Output the [x, y] coordinate of the center of the cell containing the given text.  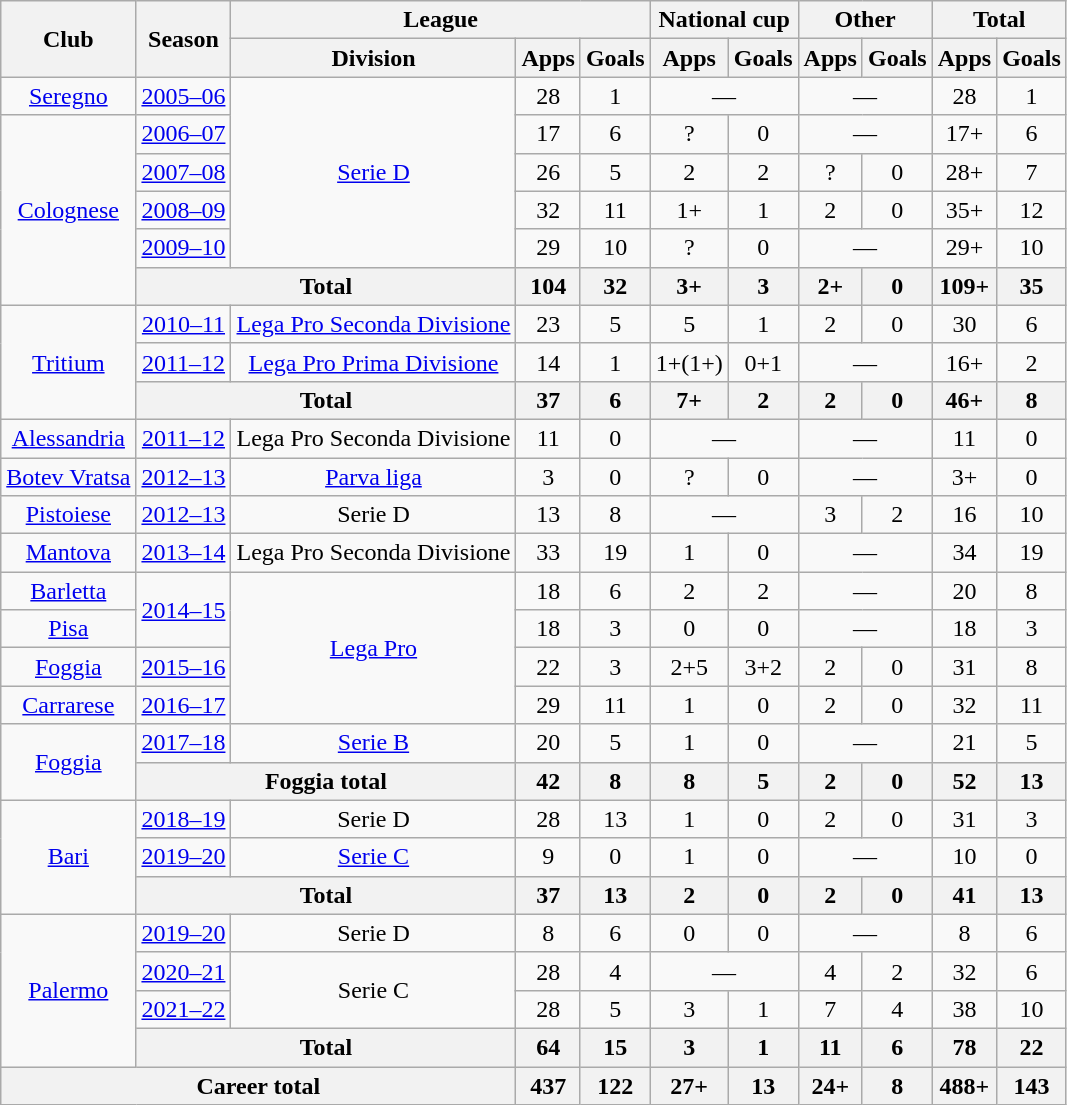
28+ [964, 172]
Barletta [68, 591]
2009–10 [184, 248]
League [440, 20]
Lega Pro [374, 648]
2010–11 [184, 324]
21 [964, 743]
Seregno [68, 96]
2015–16 [184, 667]
2013–14 [184, 553]
437 [548, 1085]
12 [1032, 210]
64 [548, 1047]
Palermo [68, 990]
34 [964, 553]
2021–22 [184, 1009]
17 [548, 134]
Bari [68, 857]
104 [548, 286]
2016–17 [184, 705]
9 [548, 857]
2008–09 [184, 210]
3+2 [763, 667]
24+ [830, 1085]
National cup [724, 20]
7+ [689, 400]
2014–15 [184, 610]
Club [68, 39]
38 [964, 1009]
46+ [964, 400]
1+(1+) [689, 362]
Other [865, 20]
143 [1032, 1085]
Colognese [68, 210]
26 [548, 172]
16 [964, 515]
2007–08 [184, 172]
14 [548, 362]
488+ [964, 1085]
Division [374, 58]
27+ [689, 1085]
Lega Pro Prima Divisione [374, 362]
Serie B [374, 743]
2020–21 [184, 971]
2017–18 [184, 743]
23 [548, 324]
2+ [830, 286]
52 [964, 781]
Parva liga [374, 477]
15 [615, 1047]
2005–06 [184, 96]
Season [184, 39]
30 [964, 324]
2006–07 [184, 134]
2018–19 [184, 819]
17+ [964, 134]
42 [548, 781]
Pisa [68, 629]
2+5 [689, 667]
122 [615, 1085]
0+1 [763, 362]
41 [964, 895]
Pistoiese [68, 515]
Mantova [68, 553]
109+ [964, 286]
33 [548, 553]
29+ [964, 248]
78 [964, 1047]
Tritium [68, 362]
Alessandria [68, 438]
16+ [964, 362]
35+ [964, 210]
Foggia total [326, 781]
Carrarese [68, 705]
1+ [689, 210]
35 [1032, 286]
Career total [258, 1085]
Botev Vratsa [68, 477]
